Determine the (x, y) coordinate at the center of the cell enclosing the given text.  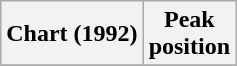
Peakposition (189, 34)
Chart (1992) (72, 34)
